Return the [X, Y] coordinate for the center point of the cell that contains the specified text.  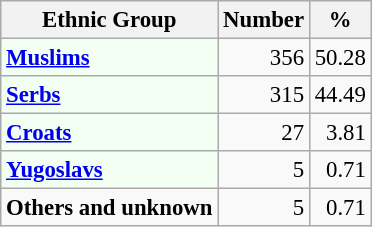
Croats [110, 133]
Ethnic Group [110, 20]
50.28 [340, 58]
Number [264, 20]
44.49 [340, 95]
27 [264, 133]
315 [264, 95]
Others and unknown [110, 208]
% [340, 20]
Yugoslavs [110, 170]
3.81 [340, 133]
356 [264, 58]
Serbs [110, 95]
Muslims [110, 58]
